Locate the cell with the specified text and output its (X, Y) center coordinate. 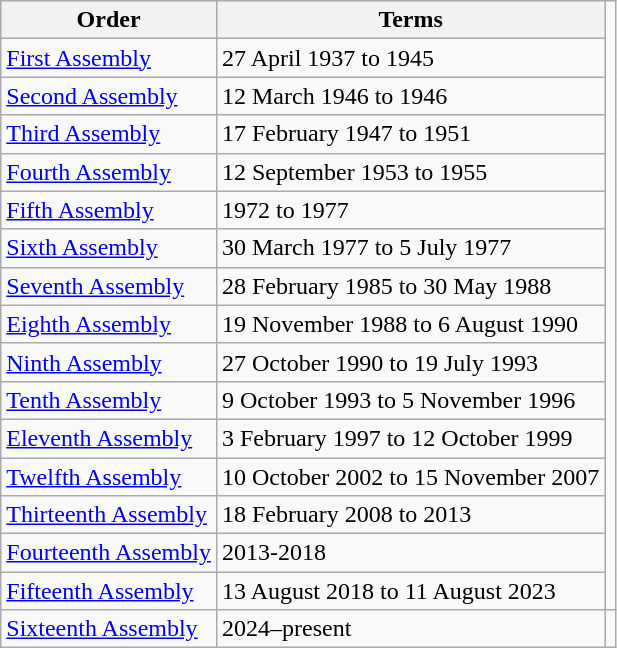
Thirteenth Assembly (109, 515)
27 October 1990 to 19 July 1993 (410, 362)
First Assembly (109, 58)
Eighth Assembly (109, 324)
Second Assembly (109, 96)
Tenth Assembly (109, 400)
12 September 1953 to 1955 (410, 172)
30 March 1977 to 5 July 1977 (410, 248)
18 February 2008 to 2013 (410, 515)
Fifth Assembly (109, 210)
9 October 1993 to 5 November 1996 (410, 400)
Third Assembly (109, 134)
Sixteenth Assembly (109, 629)
Fourteenth Assembly (109, 553)
12 March 1946 to 1946 (410, 96)
2024–present (410, 629)
Ninth Assembly (109, 362)
13 August 2018 to 11 August 2023 (410, 591)
1972 to 1977 (410, 210)
17 February 1947 to 1951 (410, 134)
Fifteenth Assembly (109, 591)
Twelfth Assembly (109, 477)
2013-2018 (410, 553)
Order (109, 20)
Sixth Assembly (109, 248)
Fourth Assembly (109, 172)
10 October 2002 to 15 November 2007 (410, 477)
19 November 1988 to 6 August 1990 (410, 324)
27 April 1937 to 1945 (410, 58)
3 February 1997 to 12 October 1999 (410, 438)
Eleventh Assembly (109, 438)
Terms (410, 20)
28 February 1985 to 30 May 1988 (410, 286)
Seventh Assembly (109, 286)
